Detect which cell encompasses the target text, then output its (x, y) center coordinate. 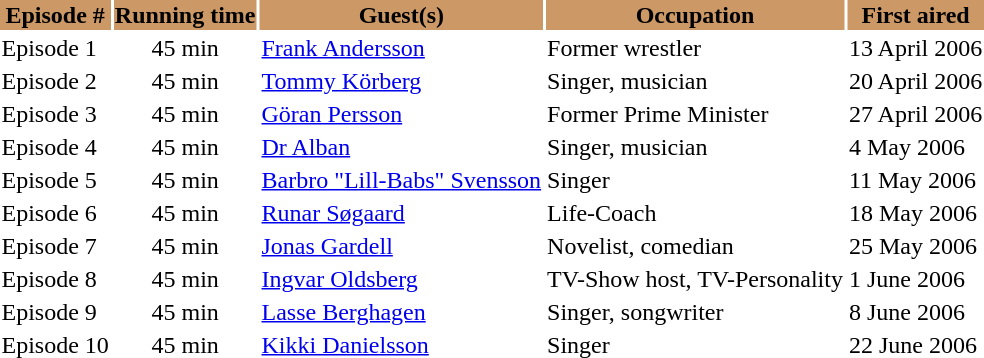
Barbro "Lill-Babs" Svensson (402, 180)
Episode 8 (55, 279)
25 May 2006 (915, 246)
Running time (185, 15)
Episode 9 (55, 312)
18 May 2006 (915, 213)
Ingvar Oldsberg (402, 279)
Novelist, comedian (696, 246)
Singer, songwriter (696, 312)
20 April 2006 (915, 81)
Episode 7 (55, 246)
Episode 5 (55, 180)
Frank Andersson (402, 48)
13 April 2006 (915, 48)
27 April 2006 (915, 114)
4 May 2006 (915, 147)
Jonas Gardell (402, 246)
Tommy Körberg (402, 81)
Episode 3 (55, 114)
Episode 4 (55, 147)
Former Prime Minister (696, 114)
Episode 1 (55, 48)
Episode 6 (55, 213)
First aired (915, 15)
1 June 2006 (915, 279)
Former wrestler (696, 48)
Occupation (696, 15)
Guest(s) (402, 15)
8 June 2006 (915, 312)
Runar Søgaard (402, 213)
Episode # (55, 15)
Göran Persson (402, 114)
Episode 2 (55, 81)
Singer (696, 180)
Dr Alban (402, 147)
Life-Coach (696, 213)
11 May 2006 (915, 180)
Lasse Berghagen (402, 312)
TV-Show host, TV-Personality (696, 279)
